Capture the cell that displays the provided text and extract its [x, y] central coordinate. 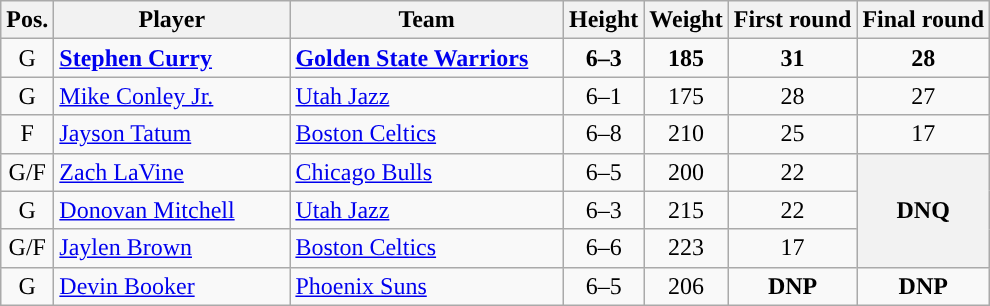
175 [686, 96]
Zach LaVine [172, 172]
Stephen Curry [172, 58]
Height [603, 20]
200 [686, 172]
215 [686, 210]
Phoenix Suns [427, 286]
Jayson Tatum [172, 134]
185 [686, 58]
Pos. [28, 20]
Chicago Bulls [427, 172]
6–8 [603, 134]
Golden State Warriors [427, 58]
206 [686, 286]
First round [792, 20]
Jaylen Brown [172, 248]
31 [792, 58]
DNQ [924, 210]
Player [172, 20]
27 [924, 96]
6–6 [603, 248]
Team [427, 20]
210 [686, 134]
Final round [924, 20]
Donovan Mitchell [172, 210]
6–1 [603, 96]
223 [686, 248]
Weight [686, 20]
Devin Booker [172, 286]
25 [792, 134]
F [28, 134]
Mike Conley Jr. [172, 96]
